Pinpoint the cell where the given text exists, returning its [x, y] midpoint coordinate. 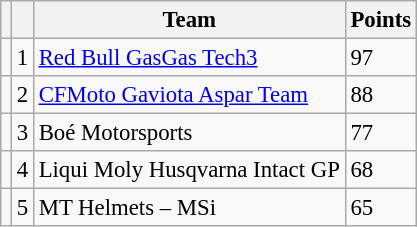
Boé Motorsports [189, 133]
1 [22, 58]
77 [380, 133]
Points [380, 20]
3 [22, 133]
65 [380, 208]
5 [22, 208]
68 [380, 170]
4 [22, 170]
MT Helmets – MSi [189, 208]
Red Bull GasGas Tech3 [189, 58]
88 [380, 95]
97 [380, 58]
Team [189, 20]
CFMoto Gaviota Aspar Team [189, 95]
Liqui Moly Husqvarna Intact GP [189, 170]
2 [22, 95]
